Scan for the cell matching the given text and deliver its [x, y] coordinate at center. 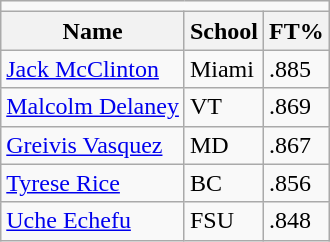
.856 [297, 183]
FSU [224, 221]
.848 [297, 221]
Miami [224, 69]
Jack McClinton [93, 69]
.867 [297, 145]
Malcolm Delaney [93, 107]
Name [93, 31]
FT% [297, 31]
.885 [297, 69]
Greivis Vasquez [93, 145]
BC [224, 183]
VT [224, 107]
MD [224, 145]
Uche Echefu [93, 221]
School [224, 31]
.869 [297, 107]
Tyrese Rice [93, 183]
